Pinpoint the cell where the given text exists, returning its [X, Y] midpoint coordinate. 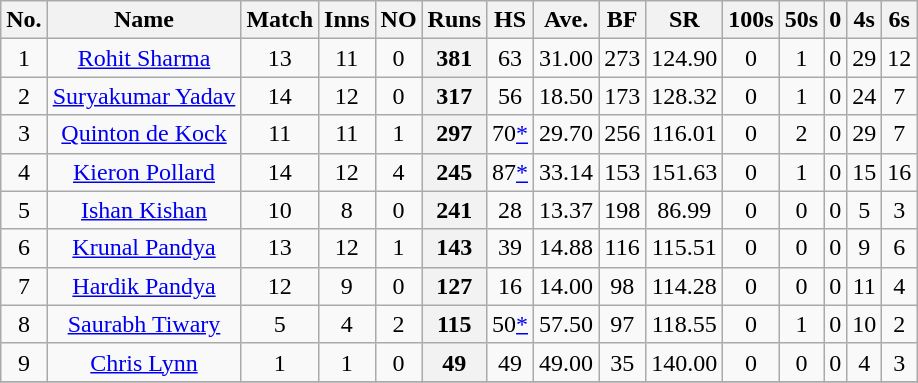
Runs [454, 20]
241 [454, 210]
127 [454, 286]
Suryakumar Yadav [144, 96]
4s [864, 20]
SR [684, 20]
124.90 [684, 58]
Chris Lynn [144, 362]
33.14 [566, 172]
31.00 [566, 58]
Ave. [566, 20]
70* [510, 134]
50* [510, 324]
13.37 [566, 210]
Quinton de Kock [144, 134]
143 [454, 248]
86.99 [684, 210]
173 [622, 96]
256 [622, 134]
Name [144, 20]
No. [24, 20]
18.50 [566, 96]
97 [622, 324]
118.55 [684, 324]
49.00 [566, 362]
116 [622, 248]
115.51 [684, 248]
14.00 [566, 286]
50s [801, 20]
Rohit Sharma [144, 58]
24 [864, 96]
87* [510, 172]
29.70 [566, 134]
Match [280, 20]
317 [454, 96]
245 [454, 172]
116.01 [684, 134]
381 [454, 58]
153 [622, 172]
63 [510, 58]
57.50 [566, 324]
Ishan Kishan [144, 210]
140.00 [684, 362]
NO [398, 20]
56 [510, 96]
128.32 [684, 96]
114.28 [684, 286]
28 [510, 210]
6s [900, 20]
Hardik Pandya [144, 286]
Krunal Pandya [144, 248]
151.63 [684, 172]
Inns [347, 20]
35 [622, 362]
39 [510, 248]
273 [622, 58]
115 [454, 324]
297 [454, 134]
100s [751, 20]
98 [622, 286]
15 [864, 172]
Saurabh Tiwary [144, 324]
Kieron Pollard [144, 172]
BF [622, 20]
198 [622, 210]
HS [510, 20]
14.88 [566, 248]
